Pinpoint the cell where the given text exists, returning its [X, Y] midpoint coordinate. 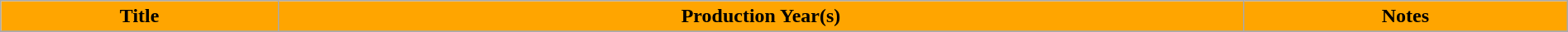
Notes [1405, 16]
Production Year(s) [761, 16]
Title [140, 16]
